Extract the (x, y) coordinate from the center of the cell holding the provided text.  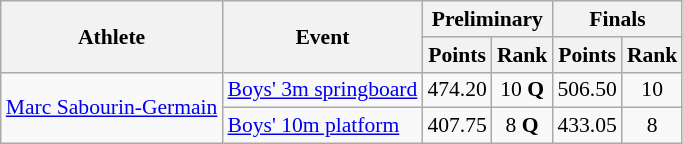
Athlete (112, 36)
Boys' 10m platform (322, 126)
407.75 (456, 126)
Finals (617, 19)
Event (322, 36)
Preliminary (487, 19)
Marc Sabourin-Germain (112, 108)
8 Q (522, 126)
474.20 (456, 90)
433.05 (586, 126)
506.50 (586, 90)
10 (652, 90)
Boys' 3m springboard (322, 90)
10 Q (522, 90)
8 (652, 126)
